Find where the given text appears and provide that cell's center as (x, y) coordinate. 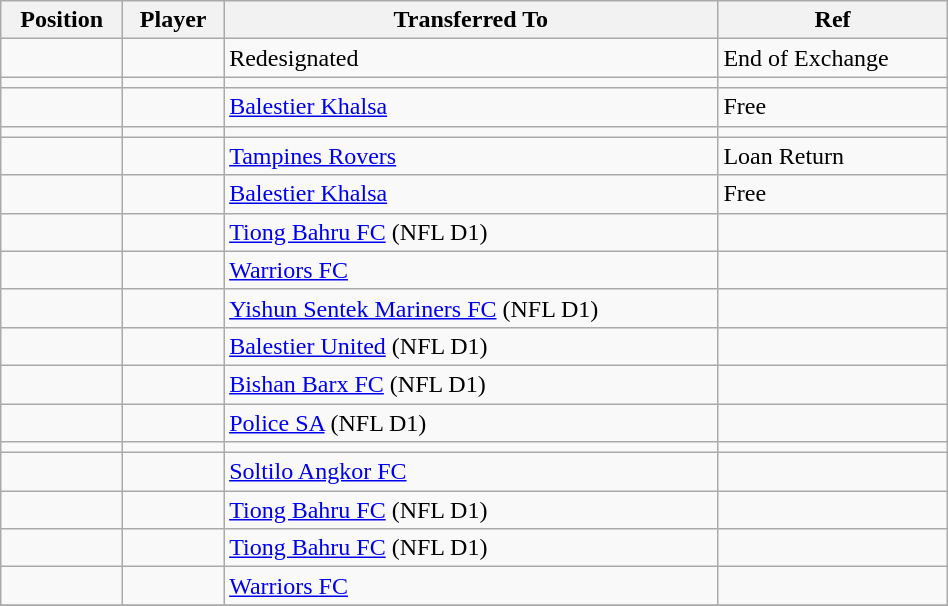
Redesignated (471, 58)
Soltilo Angkor FC (471, 472)
Tampines Rovers (471, 156)
Balestier United (NFL D1) (471, 346)
End of Exchange (832, 58)
Player (174, 20)
Yishun Sentek Mariners FC (NFL D1) (471, 308)
Bishan Barx FC (NFL D1) (471, 384)
Position (62, 20)
Loan Return (832, 156)
Transferred To (471, 20)
Ref (832, 20)
Police SA (NFL D1) (471, 423)
